Pinpoint the cell where the given text exists, returning its [x, y] midpoint coordinate. 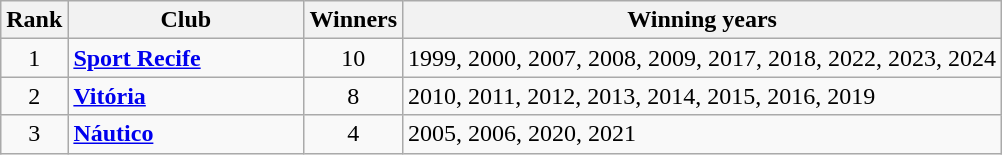
Winning years [702, 20]
1999, 2000, 2007, 2008, 2009, 2017, 2018, 2022, 2023, 2024 [702, 58]
10 [354, 58]
Winners [354, 20]
2005, 2006, 2020, 2021 [702, 134]
8 [354, 96]
Club [186, 20]
2 [34, 96]
Sport Recife [186, 58]
Vitória [186, 96]
2010, 2011, 2012, 2013, 2014, 2015, 2016, 2019 [702, 96]
3 [34, 134]
Rank [34, 20]
1 [34, 58]
4 [354, 134]
Náutico [186, 134]
